For the text-containing cell, return its midpoint in (X, Y) coordinate format. 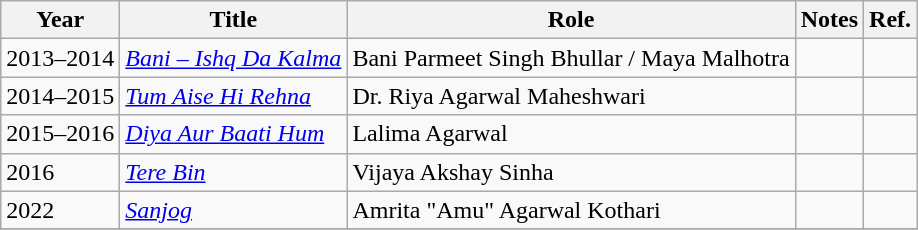
2022 (60, 210)
2015–2016 (60, 134)
Year (60, 20)
Tere Bin (234, 172)
Ref. (890, 20)
Sanjog (234, 210)
Lalima Agarwal (571, 134)
Vijaya Akshay Sinha (571, 172)
Bani Parmeet Singh Bhullar / Maya Malhotra (571, 58)
Role (571, 20)
2014–2015 (60, 96)
Diya Aur Baati Hum (234, 134)
Title (234, 20)
2013–2014 (60, 58)
Tum Aise Hi Rehna (234, 96)
Amrita "Amu" Agarwal Kothari (571, 210)
Bani – Ishq Da Kalma (234, 58)
Dr. Riya Agarwal Maheshwari (571, 96)
Notes (829, 20)
2016 (60, 172)
